Capture the cell that displays the provided text and extract its (x, y) central coordinate. 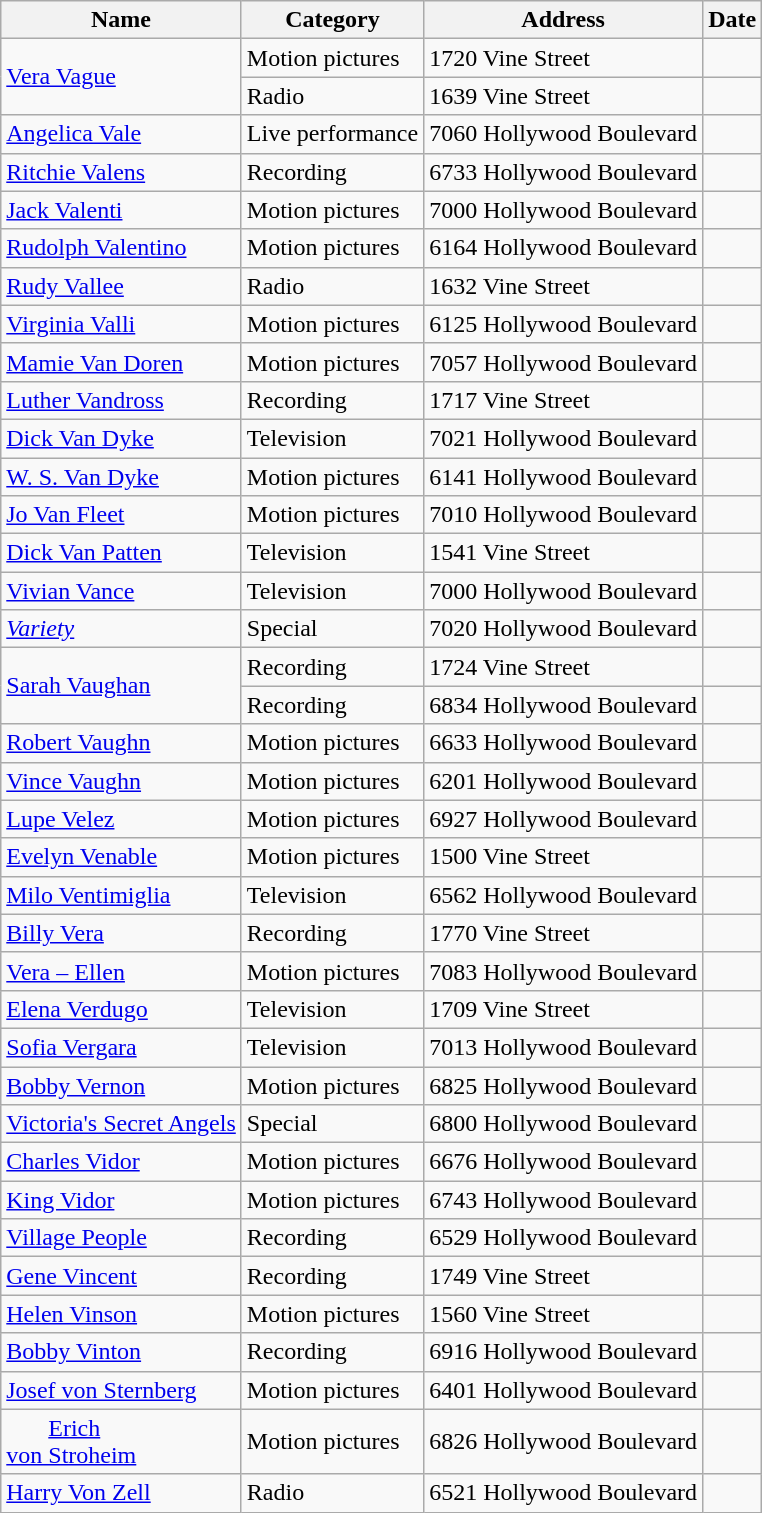
Bobby Vernon (122, 1085)
Live performance (332, 134)
6521 Hollywood Boulevard (564, 1493)
6401 Hollywood Boulevard (564, 1390)
6800 Hollywood Boulevard (564, 1124)
6125 Hollywood Boulevard (564, 324)
6743 Hollywood Boulevard (564, 1200)
1720 Vine Street (564, 58)
Village People (122, 1238)
1709 Vine Street (564, 1009)
6826 Hollywood Boulevard (564, 1442)
6676 Hollywood Boulevard (564, 1162)
Milo Ventimiglia (122, 895)
Sofia Vergara (122, 1047)
6201 Hollywood Boulevard (564, 781)
Date (732, 20)
Robert Vaughn (122, 743)
Victoria's Secret Angels (122, 1124)
6916 Hollywood Boulevard (564, 1352)
1770 Vine Street (564, 933)
Rudy Vallee (122, 286)
Billy Vera (122, 933)
Lupe Velez (122, 819)
Variety (122, 629)
Vera Vague (122, 77)
Jo Van Fleet (122, 515)
7013 Hollywood Boulevard (564, 1047)
6562 Hollywood Boulevard (564, 895)
Elena Verdugo (122, 1009)
Mamie Van Doren (122, 362)
Address (564, 20)
7057 Hollywood Boulevard (564, 362)
Dick Van Patten (122, 553)
Josef von Sternberg (122, 1390)
7083 Hollywood Boulevard (564, 971)
Erichvon Stroheim (122, 1442)
7010 Hollywood Boulevard (564, 515)
Virginia Valli (122, 324)
Charles Vidor (122, 1162)
6529 Hollywood Boulevard (564, 1238)
Vera – Ellen (122, 971)
Vivian Vance (122, 591)
Name (122, 20)
Luther Vandross (122, 400)
Harry Von Zell (122, 1493)
Helen Vinson (122, 1314)
6633 Hollywood Boulevard (564, 743)
Ritchie Valens (122, 172)
Evelyn Venable (122, 857)
Category (332, 20)
6141 Hollywood Boulevard (564, 477)
W. S. Van Dyke (122, 477)
6927 Hollywood Boulevard (564, 819)
Rudolph Valentino (122, 248)
1500 Vine Street (564, 857)
Gene Vincent (122, 1276)
1717 Vine Street (564, 400)
Dick Van Dyke (122, 438)
Jack Valenti (122, 210)
7021 Hollywood Boulevard (564, 438)
6164 Hollywood Boulevard (564, 248)
6825 Hollywood Boulevard (564, 1085)
King Vidor (122, 1200)
7020 Hollywood Boulevard (564, 629)
1639 Vine Street (564, 96)
6834 Hollywood Boulevard (564, 705)
6733 Hollywood Boulevard (564, 172)
7060 Hollywood Boulevard (564, 134)
Vince Vaughn (122, 781)
1541 Vine Street (564, 553)
1632 Vine Street (564, 286)
1749 Vine Street (564, 1276)
1724 Vine Street (564, 667)
Sarah Vaughan (122, 686)
Angelica Vale (122, 134)
1560 Vine Street (564, 1314)
Bobby Vinton (122, 1352)
